Identify which cell holds the provided text, then report its (x, y) central coordinate. 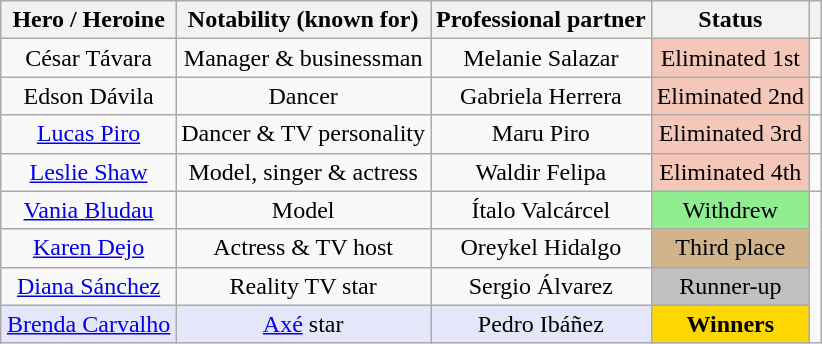
Maru Piro (542, 134)
Eliminated 3rd (730, 134)
Karen Dejo (88, 248)
Notability (known for) (304, 20)
Melanie Salazar (542, 58)
Professional partner (542, 20)
Oreykel Hidalgo (542, 248)
Diana Sánchez (88, 286)
Dancer (304, 96)
Lucas Piro (88, 134)
Reality TV star (304, 286)
Model, singer & actress (304, 172)
Withdrew (730, 210)
Winners (730, 324)
Axé star (304, 324)
Leslie Shaw (88, 172)
Eliminated 1st (730, 58)
Hero / Heroine (88, 20)
Manager & businessman (304, 58)
Pedro Ibáñez (542, 324)
Third place (730, 248)
Status (730, 20)
Gabriela Herrera (542, 96)
Brenda Carvalho (88, 324)
Eliminated 4th (730, 172)
Eliminated 2nd (730, 96)
Vania Bludau (88, 210)
Actress & TV host (304, 248)
Waldir Felipa (542, 172)
Dancer & TV personality (304, 134)
Model (304, 210)
Sergio Álvarez (542, 286)
César Távara (88, 58)
Ítalo Valcárcel (542, 210)
Runner-up (730, 286)
Edson Dávila (88, 96)
